Identify which cell holds the provided text, then report its [X, Y] central coordinate. 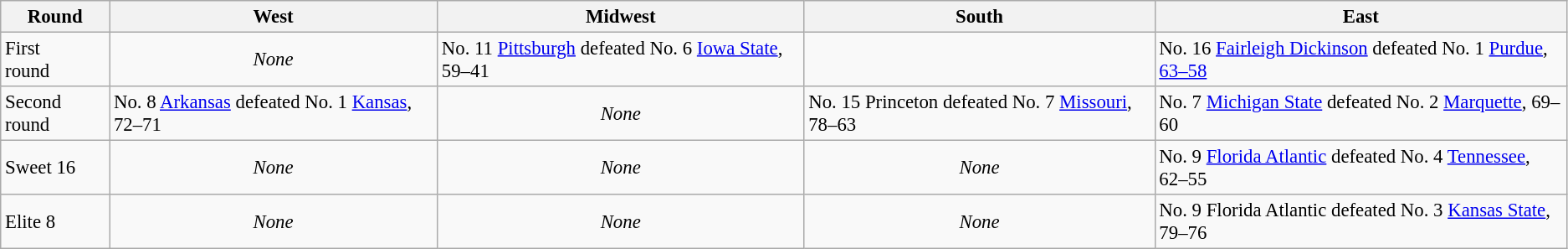
Sweet 16 [55, 168]
No. 9 Florida Atlantic defeated No. 4 Tennessee, 62–55 [1360, 168]
East [1360, 17]
No. 15 Princeton defeated No. 7 Missouri, 78–63 [979, 114]
South [979, 17]
Round [55, 17]
Midwest [621, 17]
Firstround [55, 60]
No. 7 Michigan State defeated No. 2 Marquette, 69–60 [1360, 114]
West [274, 17]
Second round [55, 114]
No. 8 Arkansas defeated No. 1 Kansas, 72–71 [274, 114]
No. 9 Florida Atlantic defeated No. 3 Kansas State, 79–76 [1360, 221]
No. 11 Pittsburgh defeated No. 6 Iowa State, 59–41 [621, 60]
No. 16 Fairleigh Dickinson defeated No. 1 Purdue, 63–58 [1360, 60]
Elite 8 [55, 221]
